Scan for the cell matching the given text and deliver its (X, Y) coordinate at center. 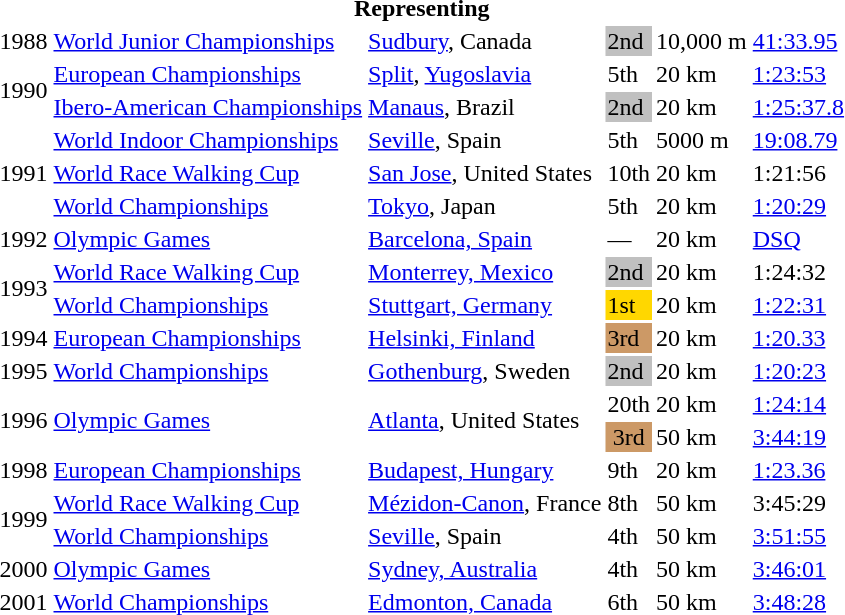
World Indoor Championships (208, 140)
Tokyo, Japan (485, 206)
Manaus, Brazil (485, 107)
1:20:23 (798, 371)
Helsinki, Finland (485, 338)
1:21:56 (798, 173)
3:45:29 (798, 503)
1:20:29 (798, 206)
41:33.95 (798, 41)
— (629, 239)
10,000 m (702, 41)
20th (629, 404)
10th (629, 173)
Gothenburg, Sweden (485, 371)
Stuttgart, Germany (485, 305)
Split, Yugoslavia (485, 74)
1:23.36 (798, 470)
Atlanta, United States (485, 420)
5000 m (702, 140)
Sudbury, Canada (485, 41)
1:24:32 (798, 272)
8th (629, 503)
DSQ (798, 239)
3:51:55 (798, 536)
9th (629, 470)
Sydney, Australia (485, 569)
1st (629, 305)
World Junior Championships (208, 41)
Barcelona, Spain (485, 239)
Mézidon-Canon, France (485, 503)
1:20.33 (798, 338)
3:46:01 (798, 569)
San Jose, United States (485, 173)
Budapest, Hungary (485, 470)
Monterrey, Mexico (485, 272)
1:23:53 (798, 74)
19:08.79 (798, 140)
3:44:19 (798, 437)
1:25:37.8 (798, 107)
Ibero-American Championships (208, 107)
1:24:14 (798, 404)
1:22:31 (798, 305)
